Capture the cell that displays the provided text and extract its (x, y) central coordinate. 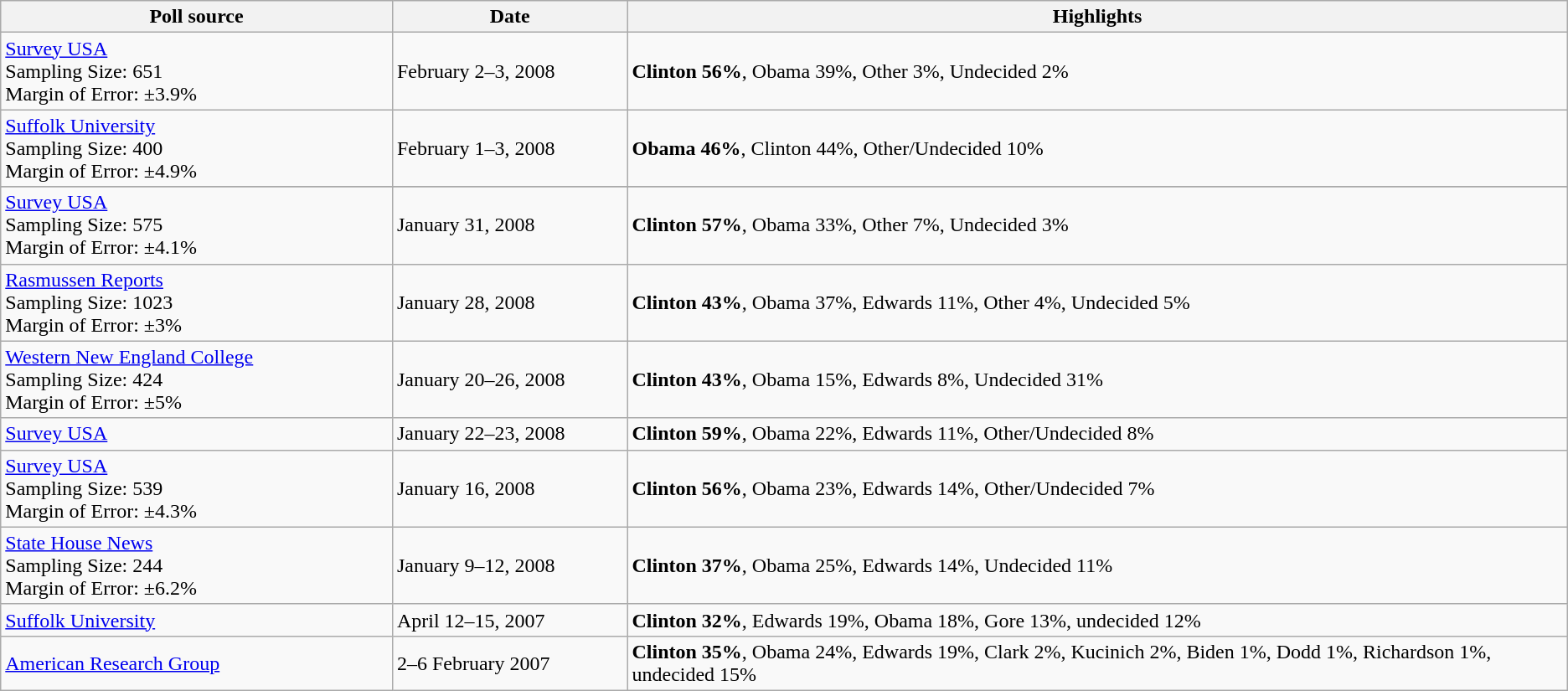
January 31, 2008 (509, 225)
2–6 February 2007 (509, 663)
Clinton 43%, Obama 15%, Edwards 8%, Undecided 31% (1097, 379)
Survey USA (197, 434)
Survey USASampling Size: 539 Margin of Error: ±4.3% (197, 488)
Clinton 37%, Obama 25%, Edwards 14%, Undecided 11% (1097, 565)
Rasmussen ReportsSampling Size: 1023 Margin of Error: ±3% (197, 302)
Clinton 56%, Obama 39%, Other 3%, Undecided 2% (1097, 71)
Western New England CollegeSampling Size: 424 Margin of Error: ±5% (197, 379)
January 9–12, 2008 (509, 565)
Clinton 32%, Edwards 19%, Obama 18%, Gore 13%, undecided 12% (1097, 620)
Date (509, 17)
Highlights (1097, 17)
Survey USASampling Size: 651 Margin of Error: ±3.9% (197, 71)
Clinton 56%, Obama 23%, Edwards 14%, Other/Undecided 7% (1097, 488)
American Research Group (197, 663)
Survey USASampling Size: 575 Margin of Error: ±4.1% (197, 225)
Suffolk UniversitySampling Size: 400 Margin of Error: ±4.9% (197, 148)
Clinton 35%, Obama 24%, Edwards 19%, Clark 2%, Kucinich 2%, Biden 1%, Dodd 1%, Richardson 1%, undecided 15% (1097, 663)
Obama 46%, Clinton 44%, Other/Undecided 10% (1097, 148)
February 1–3, 2008 (509, 148)
April 12–15, 2007 (509, 620)
January 22–23, 2008 (509, 434)
January 16, 2008 (509, 488)
State House NewsSampling Size: 244 Margin of Error: ±6.2% (197, 565)
Clinton 43%, Obama 37%, Edwards 11%, Other 4%, Undecided 5% (1097, 302)
January 28, 2008 (509, 302)
Clinton 59%, Obama 22%, Edwards 11%, Other/Undecided 8% (1097, 434)
January 20–26, 2008 (509, 379)
Suffolk University (197, 620)
February 2–3, 2008 (509, 71)
Poll source (197, 17)
Clinton 57%, Obama 33%, Other 7%, Undecided 3% (1097, 225)
